Pinpoint the cell where the given text exists, returning its [X, Y] midpoint coordinate. 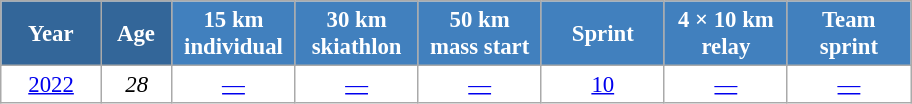
10 [602, 85]
Year [52, 34]
30 km skiathlon [356, 34]
Team sprint [848, 34]
4 × 10 km relay [726, 34]
Age [136, 34]
2022 [52, 85]
15 km individual [234, 34]
50 km mass start [480, 34]
28 [136, 85]
Sprint [602, 34]
